Search for the cell housing the specified text and yield its [x, y] center coordinate. 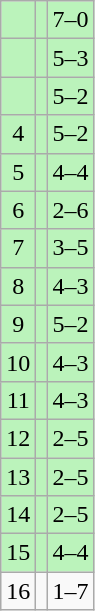
15 [18, 553]
13 [18, 477]
5 [18, 172]
9 [18, 324]
16 [18, 591]
7 [18, 248]
8 [18, 286]
12 [18, 438]
3–5 [70, 248]
5–3 [70, 58]
1–7 [70, 591]
6 [18, 210]
10 [18, 362]
2–6 [70, 210]
7–0 [70, 20]
14 [18, 515]
11 [18, 400]
4 [18, 134]
